Identify which cell holds the provided text, then report its [X, Y] central coordinate. 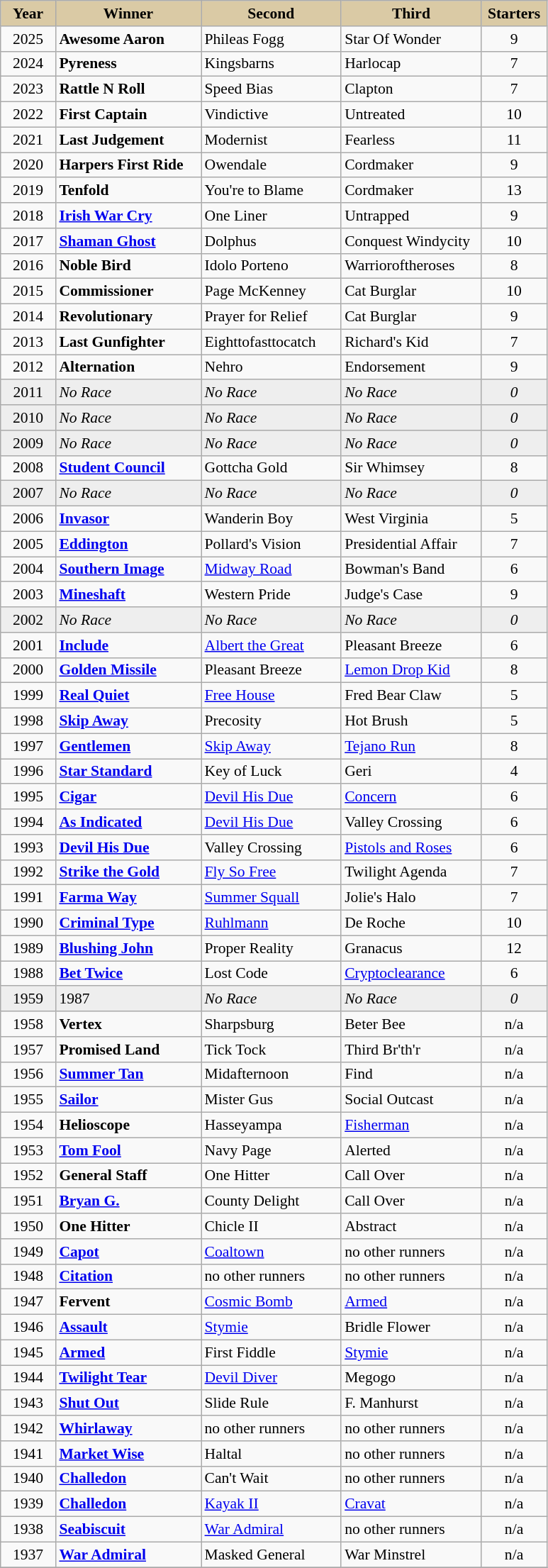
Warrioroftheroses [411, 266]
2002 [28, 620]
1957 [28, 1050]
1943 [28, 1403]
Market Wise [128, 1454]
Commissioner [128, 291]
1955 [28, 1100]
Ruhlmann [272, 923]
Beter Bee [411, 1024]
Fearless [411, 140]
2015 [28, 291]
Page McKenney [272, 291]
1995 [28, 797]
Revolutionary [128, 317]
Student Council [128, 468]
2016 [28, 266]
Shut Out [128, 1403]
Whirlaway [128, 1428]
Cravat [411, 1504]
Tick Tock [272, 1050]
Western Pride [272, 595]
Midafternoon [272, 1074]
2003 [28, 595]
1940 [28, 1479]
Farma Way [128, 898]
Judge's Case [411, 595]
Harlocap [411, 64]
Free House [272, 696]
1956 [28, 1074]
1937 [28, 1555]
De Roche [411, 923]
Eddington [128, 544]
Assault [128, 1328]
1987 [128, 999]
Sir Whimsey [411, 468]
2014 [28, 317]
Haltal [272, 1454]
Irish War Cry [128, 216]
One Liner [272, 216]
West Virginia [411, 519]
Can't Wait [272, 1479]
1952 [28, 1176]
Bryan G. [128, 1201]
Navy Page [272, 1150]
Pyreness [128, 64]
1989 [28, 948]
Fervent [128, 1302]
Speed Bias [272, 89]
Midway Road [272, 569]
Lemon Drop Kid [411, 670]
1992 [28, 872]
Devil Diver [272, 1378]
1947 [28, 1302]
Prayer for Relief [272, 317]
2004 [28, 569]
2005 [28, 544]
1990 [28, 923]
Idolo Porteno [272, 266]
Hot Brush [411, 721]
1948 [28, 1277]
1994 [28, 822]
Owendale [272, 165]
Summer Tan [128, 1074]
Year [28, 13]
Bridle Flower [411, 1328]
Presidential Affair [411, 544]
1991 [28, 898]
First Captain [128, 115]
Dolphus [272, 241]
Noble Bird [128, 266]
1953 [28, 1150]
2019 [28, 191]
4 [515, 772]
Clapton [411, 89]
2024 [28, 64]
General Staff [128, 1176]
Harpers First Ride [128, 165]
2010 [28, 418]
Second [272, 13]
Alerted [411, 1150]
Sailor [128, 1100]
Gottcha Gold [272, 468]
1958 [28, 1024]
Rattle N Roll [128, 89]
Fred Bear Claw [411, 696]
Lost Code [272, 974]
Winner [128, 13]
Pollard's Vision [272, 544]
Strike the Gold [128, 872]
2011 [28, 393]
Untrapped [411, 216]
Proper Reality [272, 948]
2020 [28, 165]
Seabiscuit [128, 1530]
2000 [28, 670]
Cigar [128, 797]
Vertex [128, 1024]
2012 [28, 367]
12 [515, 948]
First Fiddle [272, 1352]
1949 [28, 1252]
Nehro [272, 367]
2006 [28, 519]
Promised Land [128, 1050]
Third Br'th'r [411, 1050]
Untreated [411, 115]
Kingsbarns [272, 64]
2001 [28, 645]
Megogo [411, 1378]
Richard's Kid [411, 342]
Southern Image [128, 569]
Third [411, 13]
Star Standard [128, 772]
2013 [28, 342]
1939 [28, 1504]
1951 [28, 1201]
Hasseyampa [272, 1125]
2018 [28, 216]
Modernist [272, 140]
2009 [28, 443]
1944 [28, 1378]
2022 [28, 115]
Tom Fool [128, 1150]
1998 [28, 721]
Kayak II [272, 1504]
Slide Rule [272, 1403]
Social Outcast [411, 1100]
Awesome Aaron [128, 39]
2008 [28, 468]
Concern [411, 797]
Helioscope [128, 1125]
Citation [128, 1277]
Alternation [128, 367]
1959 [28, 999]
Shaman Ghost [128, 241]
Bowman's Band [411, 569]
Key of Luck [272, 772]
Albert the Great [272, 645]
1999 [28, 696]
Golden Missile [128, 670]
Find [411, 1074]
Cosmic Bomb [272, 1302]
Masked General [272, 1555]
Gentlemen [128, 746]
Phileas Fogg [272, 39]
Capot [128, 1252]
Bet Twice [128, 974]
1988 [28, 974]
War Minstrel [411, 1555]
2007 [28, 494]
1997 [28, 746]
13 [515, 191]
Mister Gus [272, 1100]
1942 [28, 1428]
11 [515, 140]
Tenfold [128, 191]
2023 [28, 89]
Mineshaft [128, 595]
1996 [28, 772]
Fly So Free [272, 872]
Jolie's Halo [411, 898]
2017 [28, 241]
1993 [28, 847]
1938 [28, 1530]
Tejano Run [411, 746]
Twilight Agenda [411, 872]
Last Gunfighter [128, 342]
Starters [515, 13]
Granacus [411, 948]
Wanderin Boy [272, 519]
1950 [28, 1226]
Geri [411, 772]
Twilight Tear [128, 1378]
Cryptoclearance [411, 974]
Abstract [411, 1226]
1945 [28, 1352]
Chicle II [272, 1226]
1941 [28, 1454]
You're to Blame [272, 191]
Pistols and Roses [411, 847]
Vindictive [272, 115]
Blushing John [128, 948]
1946 [28, 1328]
Real Quiet [128, 696]
Invasor [128, 519]
1954 [28, 1125]
Coaltown [272, 1252]
F. Manhurst [411, 1403]
Include [128, 645]
Criminal Type [128, 923]
Conquest Windycity [411, 241]
Eighttofasttocatch [272, 342]
2021 [28, 140]
Precosity [272, 721]
Star Of Wonder [411, 39]
2025 [28, 39]
County Delight [272, 1201]
Endorsement [411, 367]
As Indicated [128, 822]
Summer Squall [272, 898]
Last Judgement [128, 140]
Fisherman [411, 1125]
Sharpsburg [272, 1024]
